Determine the (X, Y) coordinate at the center of the cell enclosing the given text.  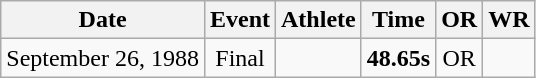
Event (240, 20)
Time (398, 20)
Final (240, 58)
Athlete (319, 20)
Date (103, 20)
48.65s (398, 58)
WR (509, 20)
September 26, 1988 (103, 58)
